Output the (x, y) coordinate of the center of the cell containing the given text.  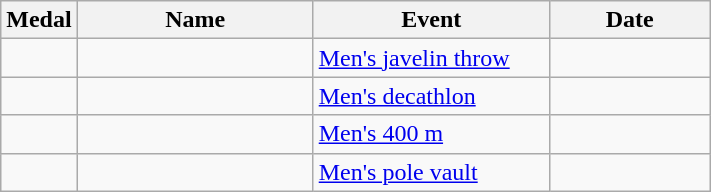
Date (630, 20)
Men's decathlon (431, 96)
Men's pole vault (431, 172)
Name (195, 20)
Men's javelin throw (431, 58)
Event (431, 20)
Men's 400 m (431, 134)
Medal (39, 20)
